Scan for the cell matching the given text and deliver its [X, Y] coordinate at center. 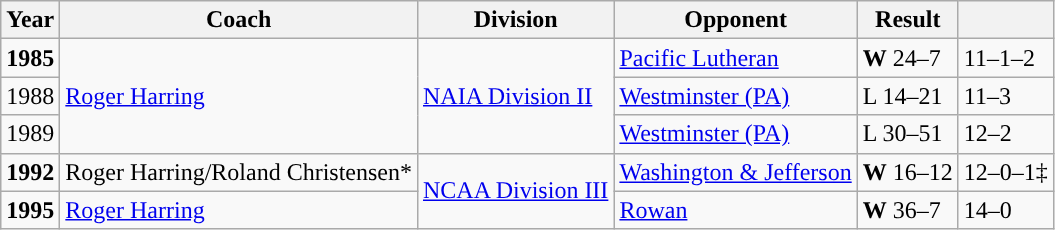
Division [515, 20]
1995 [30, 210]
12–0–1‡ [1006, 172]
W 24–7 [908, 58]
1989 [30, 134]
1985 [30, 58]
W 16–12 [908, 172]
14–0 [1006, 210]
Roger Harring/Roland Christensen* [239, 172]
1992 [30, 172]
Year [30, 20]
NAIA Division II [515, 96]
Opponent [736, 20]
Washington & Jefferson [736, 172]
Pacific Lutheran [736, 58]
L 14–21 [908, 96]
Coach [239, 20]
1988 [30, 96]
11–1–2 [1006, 58]
W 36–7 [908, 210]
11–3 [1006, 96]
L 30–51 [908, 134]
12–2 [1006, 134]
Rowan [736, 210]
NCAA Division III [515, 191]
Result [908, 20]
